Search for the cell housing the specified text and yield its [x, y] center coordinate. 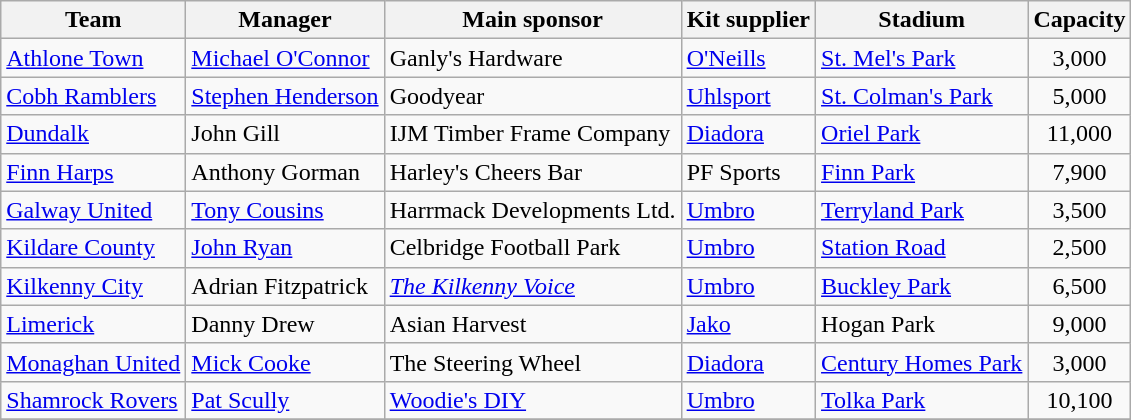
Kildare County [94, 248]
Terryland Park [922, 210]
Dundalk [94, 134]
2,500 [1080, 248]
11,000 [1080, 134]
Shamrock Rovers [94, 400]
Hogan Park [922, 324]
IJM Timber Frame Company [532, 134]
Asian Harvest [532, 324]
Tolka Park [922, 400]
PF Sports [748, 172]
Uhlsport [748, 96]
Finn Park [922, 172]
Woodie's DIY [532, 400]
3,500 [1080, 210]
10,100 [1080, 400]
Monaghan United [94, 362]
Galway United [94, 210]
Station Road [922, 248]
Stephen Henderson [285, 96]
The Steering Wheel [532, 362]
Main sponsor [532, 20]
Stadium [922, 20]
Goodyear [532, 96]
Kilkenny City [94, 286]
Anthony Gorman [285, 172]
Mick Cooke [285, 362]
St. Colman's Park [922, 96]
The Kilkenny Voice [532, 286]
Michael O'Connor [285, 58]
Team [94, 20]
Harley's Cheers Bar [532, 172]
Athlone Town [94, 58]
Adrian Fitzpatrick [285, 286]
Manager [285, 20]
Danny Drew [285, 324]
Limerick [94, 324]
Finn Harps [94, 172]
O'Neills [748, 58]
Celbridge Football Park [532, 248]
Capacity [1080, 20]
Tony Cousins [285, 210]
John Gill [285, 134]
5,000 [1080, 96]
Cobh Ramblers [94, 96]
Oriel Park [922, 134]
Buckley Park [922, 286]
Ganly's Hardware [532, 58]
Harrmack Developments Ltd. [532, 210]
Century Homes Park [922, 362]
Kit supplier [748, 20]
7,900 [1080, 172]
Jako [748, 324]
6,500 [1080, 286]
John Ryan [285, 248]
Pat Scully [285, 400]
9,000 [1080, 324]
St. Mel's Park [922, 58]
